Find where the given text appears and provide that cell's center as (x, y) coordinate. 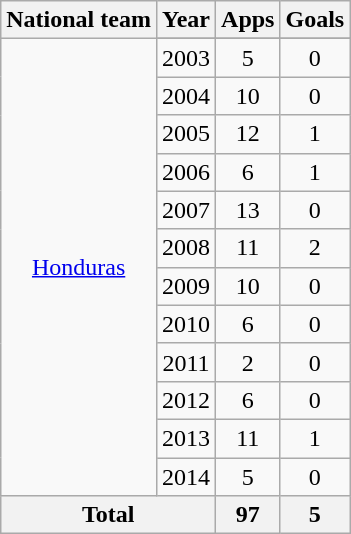
2010 (186, 324)
2014 (186, 477)
Honduras (79, 268)
2013 (186, 438)
97 (248, 515)
2005 (186, 134)
2003 (186, 58)
13 (248, 210)
12 (248, 134)
2008 (186, 248)
2004 (186, 96)
Apps (248, 20)
Goals (315, 20)
2006 (186, 172)
Total (108, 515)
2009 (186, 286)
Year (186, 20)
2007 (186, 210)
2012 (186, 400)
National team (79, 20)
2011 (186, 362)
